Locate the cell with the specified text and output its (X, Y) center coordinate. 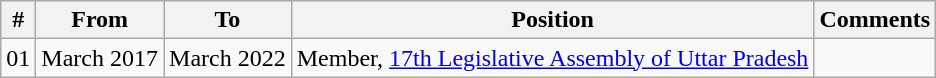
From (100, 20)
March 2022 (228, 58)
Comments (875, 20)
# (18, 20)
01 (18, 58)
March 2017 (100, 58)
Member, 17th Legislative Assembly of Uttar Pradesh (552, 58)
To (228, 20)
Position (552, 20)
